Output the (x, y) coordinate of the center of the cell containing the given text.  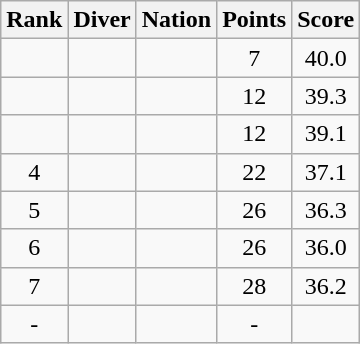
Score (326, 20)
Points (254, 20)
5 (34, 210)
Diver (102, 20)
Rank (34, 20)
36.0 (326, 248)
39.1 (326, 134)
22 (254, 172)
28 (254, 286)
4 (34, 172)
36.3 (326, 210)
Nation (176, 20)
37.1 (326, 172)
39.3 (326, 96)
40.0 (326, 58)
36.2 (326, 286)
6 (34, 248)
